Output the [X, Y] coordinate of the center of the cell containing the given text.  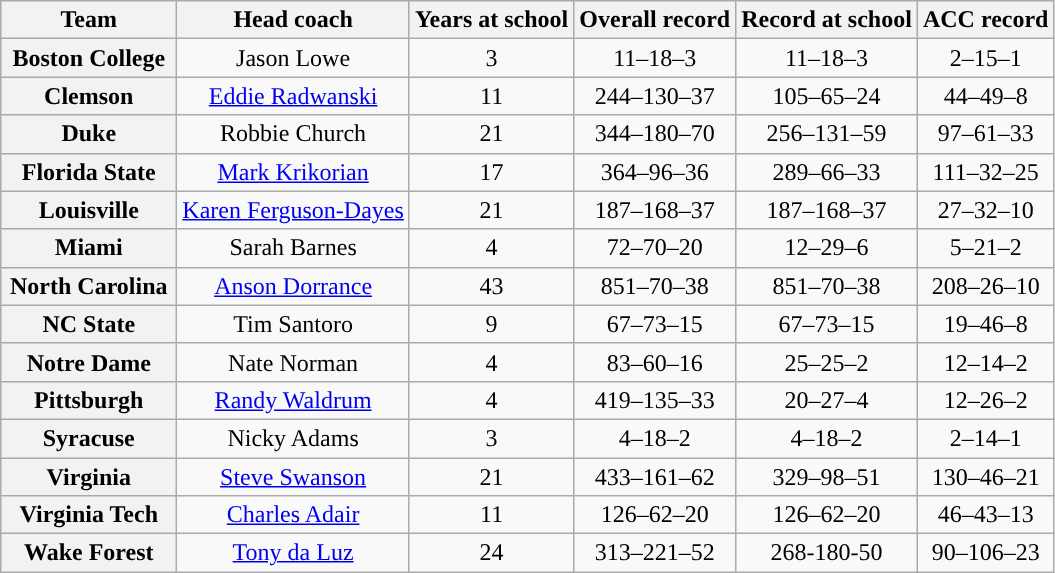
289–66–33 [827, 172]
Virginia Tech [89, 515]
364–96–36 [655, 172]
12–14–2 [986, 362]
Clemson [89, 96]
Eddie Radwanski [294, 96]
Overall record [655, 20]
419–135–33 [655, 400]
Team [89, 20]
208–26–10 [986, 286]
Miami [89, 248]
Duke [89, 134]
Tim Santoro [294, 324]
244–130–37 [655, 96]
83–60–16 [655, 362]
Louisville [89, 210]
Pittsburgh [89, 400]
Charles Adair [294, 515]
5–21–2 [986, 248]
2–14–1 [986, 438]
329–98–51 [827, 477]
105–65–24 [827, 96]
Wake Forest [89, 553]
Boston College [89, 58]
Randy Waldrum [294, 400]
Notre Dame [89, 362]
Record at school [827, 20]
130–46–21 [986, 477]
ACC record [986, 20]
Robbie Church [294, 134]
17 [491, 172]
Anson Dorrance [294, 286]
256–131–59 [827, 134]
24 [491, 553]
Nate Norman [294, 362]
Tony da Luz [294, 553]
46–43–13 [986, 515]
268-180-50 [827, 553]
25–25–2 [827, 362]
Mark Krikorian [294, 172]
Karen Ferguson-Dayes [294, 210]
Head coach [294, 20]
344–180–70 [655, 134]
Syracuse [89, 438]
90–106–23 [986, 553]
44–49–8 [986, 96]
433–161–62 [655, 477]
Jason Lowe [294, 58]
313–221–52 [655, 553]
12–29–6 [827, 248]
NC State [89, 324]
9 [491, 324]
Virginia [89, 477]
2–15–1 [986, 58]
43 [491, 286]
72–70–20 [655, 248]
Nicky Adams [294, 438]
97–61–33 [986, 134]
27–32–10 [986, 210]
19–46–8 [986, 324]
111–32–25 [986, 172]
20–27–4 [827, 400]
12–26–2 [986, 400]
Years at school [491, 20]
Florida State [89, 172]
North Carolina [89, 286]
Sarah Barnes [294, 248]
Steve Swanson [294, 477]
